Capture the cell that displays the provided text and extract its [x, y] central coordinate. 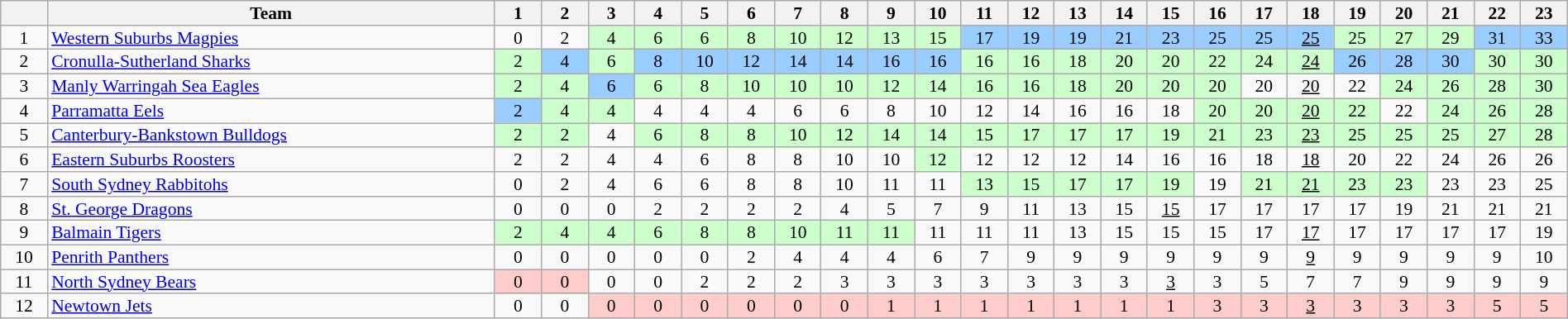
Manly Warringah Sea Eagles [271, 87]
Cronulla-Sutherland Sharks [271, 62]
29 [1451, 38]
Newtown Jets [271, 307]
Parramatta Eels [271, 111]
Canterbury-Bankstown Bulldogs [271, 136]
St. George Dragons [271, 209]
Eastern Suburbs Roosters [271, 159]
Team [271, 13]
Balmain Tigers [271, 233]
South Sydney Rabbitohs [271, 184]
33 [1543, 38]
Western Suburbs Magpies [271, 38]
31 [1497, 38]
North Sydney Bears [271, 282]
Penrith Panthers [271, 258]
